Return [x, y] of the center of cell containing provided text 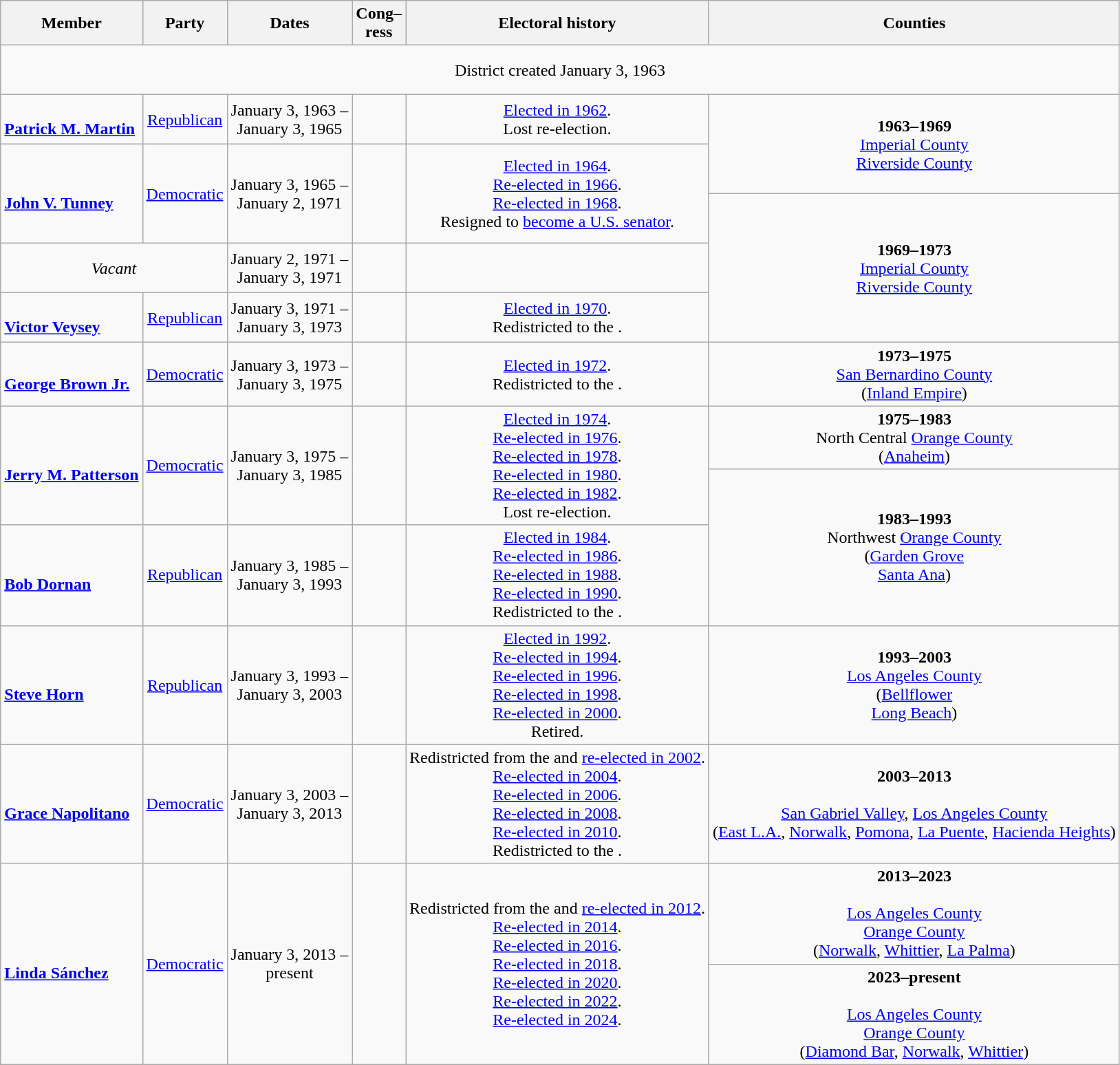
2003–2013San Gabriel Valley, Los Angeles County(East L.A., Norwalk, Pomona, La Puente, Hacienda Heights) [914, 804]
Victor Veysey [72, 318]
Bob Dornan [72, 575]
1983–1993Northwest Orange County(Garden GroveSanta Ana) [914, 548]
Steve Horn [72, 685]
1963–1969Imperial CountyRiverside County [914, 144]
District created January 3, 1963 [560, 70]
Elected in 1972. Redistricted to the . [557, 374]
Electoral history [557, 23]
2023–presentLos Angeles CountyOrange County(Diamond Bar, Norwalk, Whittier) [914, 1014]
1973–1975San Bernardino County(Inland Empire) [914, 374]
1969–1973Imperial CountyRiverside County [914, 268]
January 3, 1965 –January 2, 1971 [290, 194]
1993–2003Los Angeles County(BellflowerLong Beach) [914, 685]
January 3, 1973 –January 3, 1975 [290, 374]
Grace Napolitano [72, 804]
January 3, 1993 –January 3, 2003 [290, 685]
Elected in 1964.Re-elected in 1966.Re-elected in 1968.Resigned to become a U.S. senator. [557, 194]
January 3, 1975 –January 3, 1985 [290, 465]
January 2, 1971 –January 3, 1971 [290, 268]
Patrick M. Martin [72, 120]
January 3, 1971 –January 3, 1973 [290, 318]
Vacant [114, 268]
Member [72, 23]
Counties [914, 23]
Cong–ress [379, 23]
January 3, 2003 –January 3, 2013 [290, 804]
January 3, 1963 –January 3, 1965 [290, 120]
January 3, 2013 –present [290, 964]
John V. Tunney [72, 194]
Linda Sánchez [72, 964]
1975–1983North Central Orange County(Anaheim) [914, 438]
Elected in 1992.Re-elected in 1994.Re-elected in 1996.Re-elected in 1998.Re-elected in 2000. Retired. [557, 685]
George Brown Jr. [72, 374]
Elected in 1984.Re-elected in 1986.Re-elected in 1988.Re-elected in 1990.Redistricted to the . [557, 575]
Party [184, 23]
January 3, 1985 –January 3, 1993 [290, 575]
2013–2023Los Angeles CountyOrange County(Norwalk, Whittier, La Palma) [914, 914]
Jerry M. Patterson [72, 465]
Elected in 1970. Redistricted to the . [557, 318]
Elected in 1974.Re-elected in 1976.Re-elected in 1978.Re-elected in 1980.Re-elected in 1982.Lost re-election. [557, 465]
Redistricted from the and re-elected in 2002.Re-elected in 2004.Re-elected in 2006.Re-elected in 2008.Re-elected in 2010.Redistricted to the . [557, 804]
Elected in 1962.Lost re-election. [557, 120]
Dates [290, 23]
